Locate the cell with the specified text and output its (x, y) center coordinate. 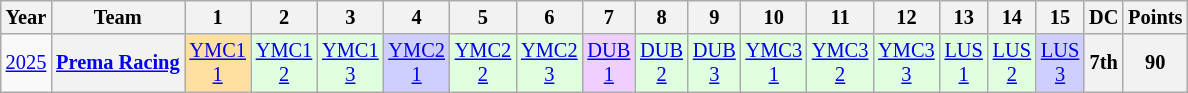
1 (217, 17)
2 (284, 17)
15 (1060, 17)
3 (350, 17)
2025 (26, 63)
YMC12 (284, 63)
YMC33 (906, 63)
5 (483, 17)
11 (840, 17)
Points (1155, 17)
YMC11 (217, 63)
YMC21 (416, 63)
4 (416, 17)
Prema Racing (118, 63)
Year (26, 17)
YMC31 (774, 63)
DUB2 (662, 63)
DC (1104, 17)
YMC32 (840, 63)
8 (662, 17)
Team (118, 17)
13 (964, 17)
90 (1155, 63)
LUS1 (964, 63)
LUS2 (1012, 63)
LUS3 (1060, 63)
DUB3 (714, 63)
14 (1012, 17)
9 (714, 17)
YMC23 (549, 63)
YMC13 (350, 63)
10 (774, 17)
YMC22 (483, 63)
7 (608, 17)
6 (549, 17)
12 (906, 17)
7th (1104, 63)
DUB1 (608, 63)
